Capture the cell that displays the provided text and extract its (X, Y) central coordinate. 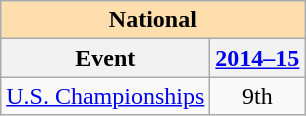
9th (258, 96)
National (153, 20)
U.S. Championships (106, 96)
Event (106, 58)
2014–15 (258, 58)
